Provide the [x, y] coordinate of the cell's center where the given text is located.  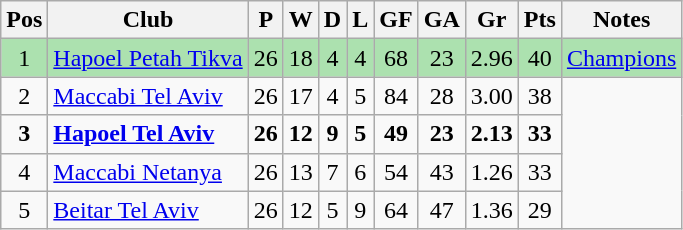
3 [24, 134]
1.26 [492, 172]
Champions [621, 58]
P [266, 20]
28 [442, 96]
L [360, 20]
Hapoel Tel Aviv [148, 134]
18 [300, 58]
Hapoel Petah Tikva [148, 58]
1 [24, 58]
47 [442, 210]
13 [300, 172]
1.36 [492, 210]
Maccabi Netanya [148, 172]
Club [148, 20]
54 [396, 172]
68 [396, 58]
D [332, 20]
38 [540, 96]
49 [396, 134]
Pts [540, 20]
Maccabi Tel Aviv [148, 96]
W [300, 20]
29 [540, 210]
Notes [621, 20]
3.00 [492, 96]
2 [24, 96]
84 [396, 96]
6 [360, 172]
Pos [24, 20]
Beitar Tel Aviv [148, 210]
2.96 [492, 58]
64 [396, 210]
7 [332, 172]
2.13 [492, 134]
43 [442, 172]
17 [300, 96]
GF [396, 20]
GA [442, 20]
40 [540, 58]
Gr [492, 20]
